Search for the cell housing the specified text and yield its (X, Y) center coordinate. 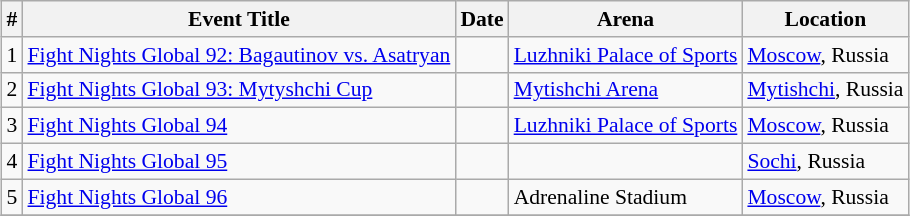
Fight Nights Global 95 (238, 162)
Mytishchi Arena (626, 90)
Fight Nights Global 92: Bagautinov vs. Asatryan (238, 55)
Arena (626, 19)
Fight Nights Global 93: Mytyshchi Cup (238, 90)
5 (12, 197)
3 (12, 126)
Fight Nights Global 94 (238, 126)
2 (12, 90)
Mytishchi, Russia (825, 90)
Location (825, 19)
# (12, 19)
Sochi, Russia (825, 162)
4 (12, 162)
Event Title (238, 19)
1 (12, 55)
Date (482, 19)
Fight Nights Global 96 (238, 197)
Adrenaline Stadium (626, 197)
